Return the (x, y) coordinate for the center point of the cell that contains the specified text.  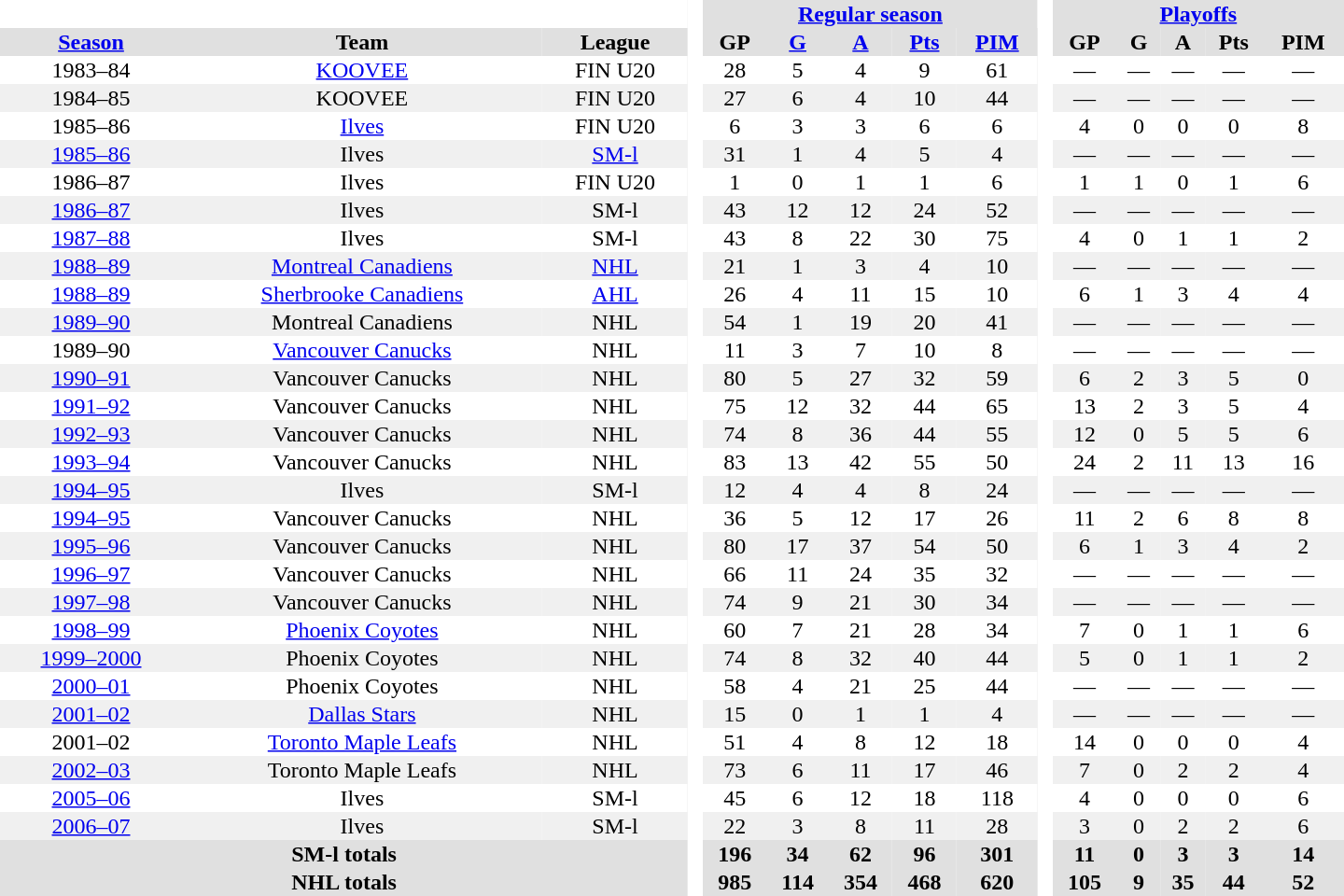
354 (861, 882)
1996–97 (91, 574)
83 (735, 462)
620 (997, 882)
45 (735, 798)
41 (997, 322)
1995–96 (91, 546)
60 (735, 630)
NHL totals (343, 882)
196 (735, 854)
301 (997, 854)
Season (91, 42)
25 (924, 686)
1990–91 (91, 378)
AHL (615, 294)
59 (997, 378)
114 (798, 882)
66 (735, 574)
1993–94 (91, 462)
42 (861, 462)
League (615, 42)
16 (1303, 462)
1999–2000 (91, 658)
1998–99 (91, 630)
37 (861, 546)
Regular season (870, 14)
468 (924, 882)
2006–07 (91, 826)
19 (861, 322)
51 (735, 742)
Dallas Stars (362, 714)
20 (924, 322)
61 (997, 70)
73 (735, 770)
1992–93 (91, 434)
1987–88 (91, 238)
985 (735, 882)
96 (924, 854)
105 (1085, 882)
62 (861, 854)
65 (997, 406)
2000–01 (91, 686)
31 (735, 154)
Sherbrooke Canadiens (362, 294)
SM-l totals (343, 854)
2002–03 (91, 770)
58 (735, 686)
Playoffs (1198, 14)
1997–98 (91, 602)
1984–85 (91, 98)
2005–06 (91, 798)
40 (924, 658)
118 (997, 798)
1983–84 (91, 70)
Team (362, 42)
1991–92 (91, 406)
46 (997, 770)
